Identify which cell holds the provided text, then report its [x, y] central coordinate. 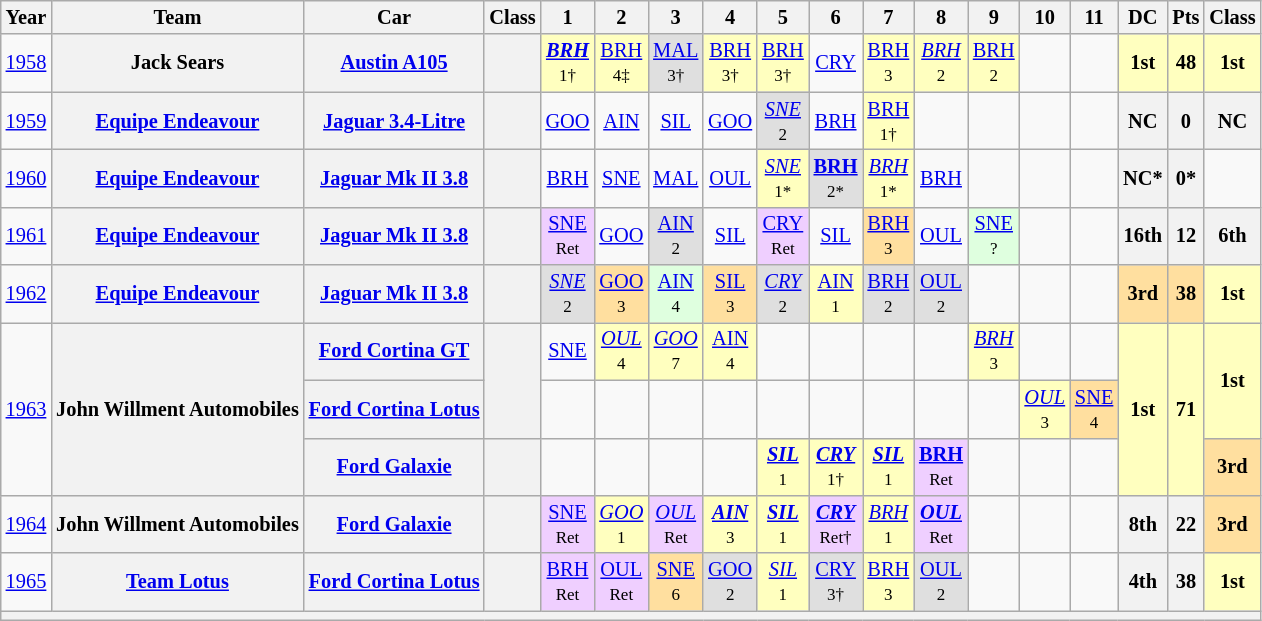
3 [676, 17]
AIN [621, 121]
CRY [836, 63]
Year [26, 17]
8th [1142, 524]
SNE? [994, 236]
SNE4 [1094, 409]
1960 [26, 178]
1 [568, 17]
6 [836, 17]
SNE6 [676, 582]
4th [1142, 582]
AIN1 [836, 294]
MAL [676, 178]
BRH2* [836, 178]
0 [1186, 121]
1959 [26, 121]
16th [1142, 236]
Car [394, 17]
CRY3† [836, 582]
12 [1186, 236]
DC [1142, 17]
9 [994, 17]
1961 [26, 236]
Jaguar 3.4-Litre [394, 121]
GOO2 [730, 582]
SIL3 [730, 294]
BRH1 [888, 524]
71 [1186, 408]
0* [1186, 178]
Team [178, 17]
2 [621, 17]
GOO7 [676, 351]
1963 [26, 408]
1965 [26, 582]
Austin A105 [394, 63]
AIN3 [730, 524]
6th [1232, 236]
22 [1186, 524]
Team Lotus [178, 582]
CRYRet [783, 236]
GOO1 [621, 524]
BRH1* [888, 178]
Ford Cortina GT [394, 351]
SNE1* [783, 178]
AIN2 [676, 236]
Jack Sears [178, 63]
CRY2 [783, 294]
11 [1094, 17]
1964 [26, 524]
CRY1† [836, 467]
GOO3 [621, 294]
Pts [1186, 17]
1958 [26, 63]
1962 [26, 294]
NC* [1142, 178]
CRYRet† [836, 524]
OUL4 [621, 351]
48 [1186, 63]
MAL3† [676, 63]
10 [1045, 17]
BRH4‡ [621, 63]
7 [888, 17]
4 [730, 17]
OUL3 [1045, 409]
8 [941, 17]
5 [783, 17]
